Return [x, y] of the center of cell containing provided text 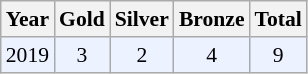
Total [278, 19]
3 [82, 55]
Year [28, 19]
9 [278, 55]
4 [212, 55]
Gold [82, 19]
Bronze [212, 19]
2 [142, 55]
Silver [142, 19]
2019 [28, 55]
